Output the [X, Y] coordinate of the center of the cell containing the given text.  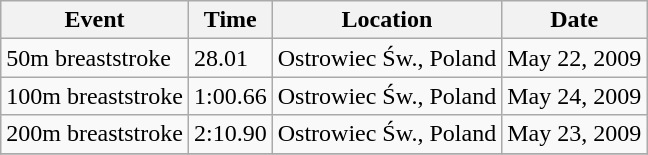
28.01 [230, 58]
Event [95, 20]
100m breaststroke [95, 96]
May 24, 2009 [574, 96]
2:10.90 [230, 134]
Location [387, 20]
May 23, 2009 [574, 134]
May 22, 2009 [574, 58]
50m breaststroke [95, 58]
Date [574, 20]
Time [230, 20]
200m breaststroke [95, 134]
1:00.66 [230, 96]
